Extract the (X, Y) coordinate from the center of the cell holding the provided text.  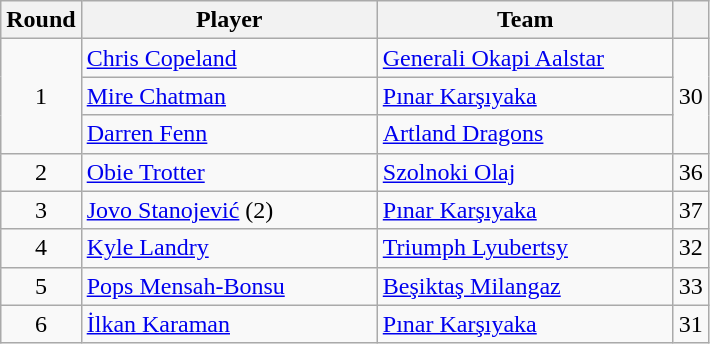
Round (41, 20)
Triumph Lyubertsy (525, 248)
Chris Copeland (229, 58)
Artland Dragons (525, 134)
1 (41, 96)
Obie Trotter (229, 172)
36 (690, 172)
4 (41, 248)
37 (690, 210)
30 (690, 96)
5 (41, 286)
6 (41, 324)
Pops Mensah-Bonsu (229, 286)
Jovo Stanojević (2) (229, 210)
Szolnoki Olaj (525, 172)
Darren Fenn (229, 134)
İlkan Karaman (229, 324)
33 (690, 286)
Beşiktaş Milangaz (525, 286)
Kyle Landry (229, 248)
Generali Okapi Aalstar (525, 58)
Player (229, 20)
31 (690, 324)
32 (690, 248)
Mire Chatman (229, 96)
2 (41, 172)
3 (41, 210)
Team (525, 20)
